From the cell containing the given text, extract its center point as (x, y) coordinate. 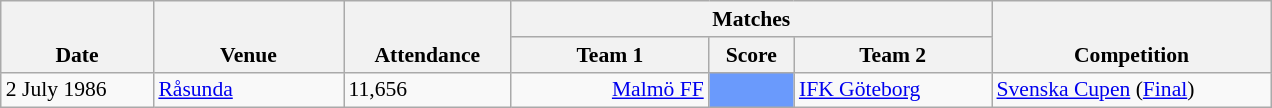
2 July 1986 (78, 90)
Attendance (428, 36)
Date (78, 36)
Team 2 (893, 55)
Score (752, 55)
Råsunda (248, 90)
Svenska Cupen (Final) (1132, 90)
Malmö FF (610, 90)
IFK Göteborg (893, 90)
Matches (751, 19)
Venue (248, 36)
Team 1 (610, 55)
11,656 (428, 90)
Competition (1132, 36)
